Return (X, Y) of the center of cell containing provided text 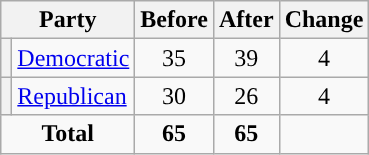
39 (246, 58)
Before (174, 20)
Total (68, 134)
After (246, 20)
35 (174, 58)
26 (246, 96)
Party (68, 20)
Republican (74, 96)
30 (174, 96)
Democratic (74, 58)
Change (324, 20)
